Capture the cell that displays the provided text and extract its (x, y) central coordinate. 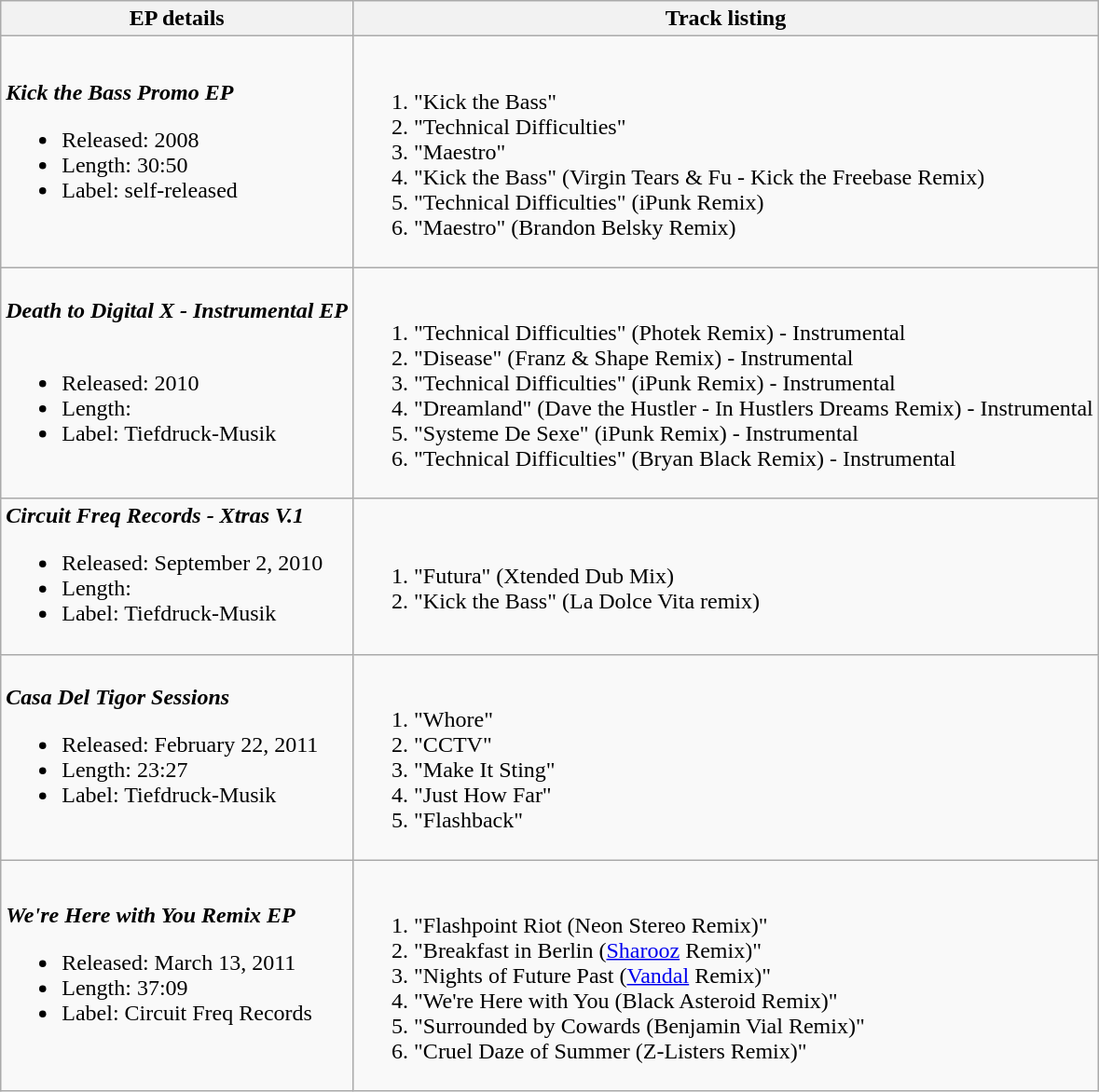
Circuit Freq Records - Xtras V.1Released: September 2, 2010Length:Label: Tiefdruck-Musik (177, 576)
"Whore""CCTV""Make It Sting""Just How Far""Flashback" (726, 757)
Casa Del Tigor SessionsReleased: February 22, 2011Length: 23:27Label: Tiefdruck-Musik (177, 757)
EP details (177, 19)
Death to Digital X - Instrumental EPReleased: 2010Length:Label: Tiefdruck-Musik (177, 383)
We're Here with You Remix EPReleased: March 13, 2011Length: 37:09Label: Circuit Freq Records (177, 976)
Kick the Bass Promo EPReleased: 2008Length: 30:50Label: self-released (177, 152)
"Futura" (Xtended Dub Mix)"Kick the Bass" (La Dolce Vita remix) (726, 576)
Track listing (726, 19)
